For the text-containing cell, return its midpoint in [x, y] coordinate format. 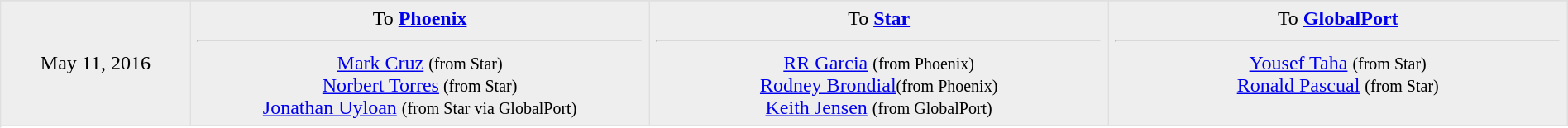
To GlobalPortYousef Taha (from Star)Ronald Pascual (from Star) [1338, 64]
To StarRR Garcia (from Phoenix)Rodney Brondial(from Phoenix)Keith Jensen (from GlobalPort) [878, 64]
May 11, 2016 [96, 64]
To PhoenixMark Cruz (from Star)Norbert Torres (from Star)Jonathan Uyloan (from Star via GlobalPort) [420, 64]
